Extract the [X, Y] coordinate from the center of the cell holding the provided text.  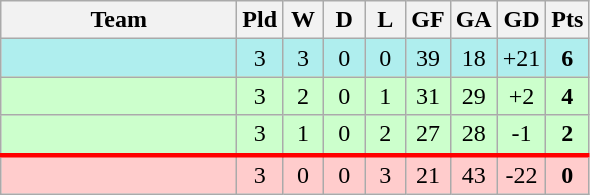
-22 [522, 174]
29 [474, 96]
28 [474, 135]
-1 [522, 135]
31 [428, 96]
+21 [522, 58]
L [386, 20]
27 [428, 135]
Pld [260, 20]
Pts [568, 20]
+2 [522, 96]
43 [474, 174]
21 [428, 174]
18 [474, 58]
4 [568, 96]
6 [568, 58]
GF [428, 20]
GD [522, 20]
GA [474, 20]
Team [119, 20]
W [304, 20]
39 [428, 58]
D [344, 20]
